Provide the (X, Y) coordinate of the cell's center where the given text is located.  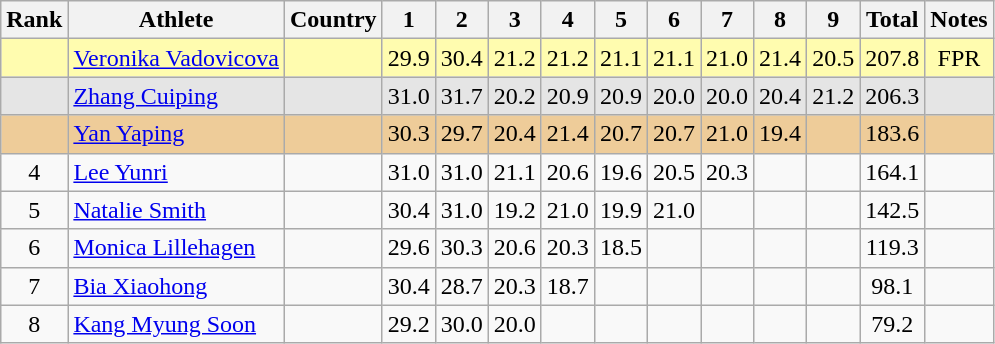
142.5 (892, 210)
19.9 (620, 210)
Kang Myung Soon (176, 324)
9 (834, 20)
29.6 (408, 248)
28.7 (462, 286)
Monica Lillehagen (176, 248)
30.0 (462, 324)
Lee Yunri (176, 172)
Veronika Vadovicova (176, 58)
19.2 (514, 210)
Zhang Cuiping (176, 96)
Athlete (176, 20)
164.1 (892, 172)
Yan Yaping (176, 134)
2 (462, 20)
Total (892, 20)
29.9 (408, 58)
Notes (959, 20)
98.1 (892, 286)
79.2 (892, 324)
31.7 (462, 96)
19.4 (780, 134)
19.6 (620, 172)
Natalie Smith (176, 210)
1 (408, 20)
29.2 (408, 324)
206.3 (892, 96)
29.7 (462, 134)
20.2 (514, 96)
3 (514, 20)
Country (333, 20)
FPR (959, 58)
Rank (34, 20)
18.5 (620, 248)
Bia Xiaohong (176, 286)
207.8 (892, 58)
119.3 (892, 248)
183.6 (892, 134)
18.7 (568, 286)
